Search for the cell housing the specified text and yield its (X, Y) center coordinate. 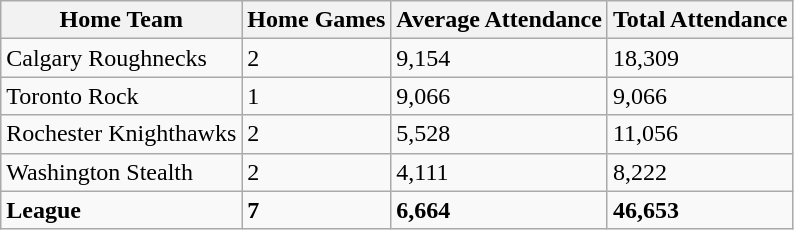
5,528 (500, 134)
4,111 (500, 172)
Home Games (316, 20)
11,056 (700, 134)
8,222 (700, 172)
6,664 (500, 210)
18,309 (700, 58)
7 (316, 210)
Average Attendance (500, 20)
Calgary Roughnecks (122, 58)
9,154 (500, 58)
1 (316, 96)
League (122, 210)
Washington Stealth (122, 172)
Toronto Rock (122, 96)
Home Team (122, 20)
Rochester Knighthawks (122, 134)
Total Attendance (700, 20)
46,653 (700, 210)
